From the cell containing the given text, extract its center point as [x, y] coordinate. 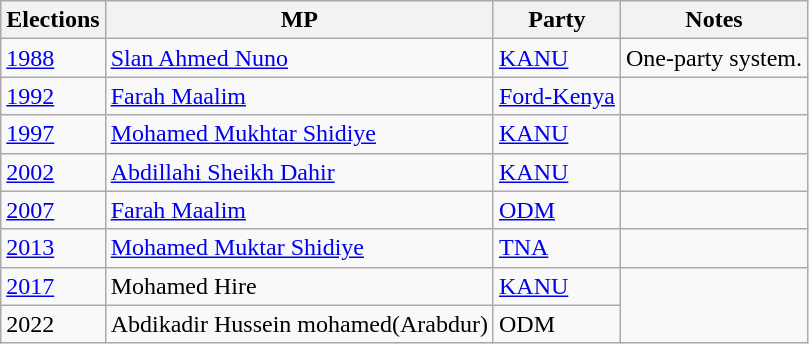
Slan Ahmed Nuno [299, 58]
Mohamed Hire [299, 286]
2013 [53, 248]
Mohamed Mukhtar Shidiye [299, 134]
MP [299, 20]
1997 [53, 134]
Elections [53, 20]
2002 [53, 172]
Abdikadir Hussein mohamed(Arabdur) [299, 324]
1988 [53, 58]
2022 [53, 324]
Ford-Kenya [556, 96]
Notes [714, 20]
TNA [556, 248]
One-party system. [714, 58]
2007 [53, 210]
Party [556, 20]
Abdillahi Sheikh Dahir [299, 172]
1992 [53, 96]
Mohamed Muktar Shidiye [299, 248]
2017 [53, 286]
